Search for the cell housing the specified text and yield its [X, Y] center coordinate. 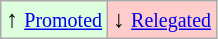
↑ Promoted [54, 20]
↓ Relegated [162, 20]
